From the cell containing the given text, extract its center point as (X, Y) coordinate. 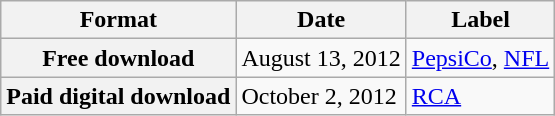
Paid digital download (118, 96)
Free download (118, 58)
Date (321, 20)
RCA (480, 96)
Label (480, 20)
PepsiCo, NFL (480, 58)
October 2, 2012 (321, 96)
August 13, 2012 (321, 58)
Format (118, 20)
